Locate the cell with the specified text and output its [x, y] center coordinate. 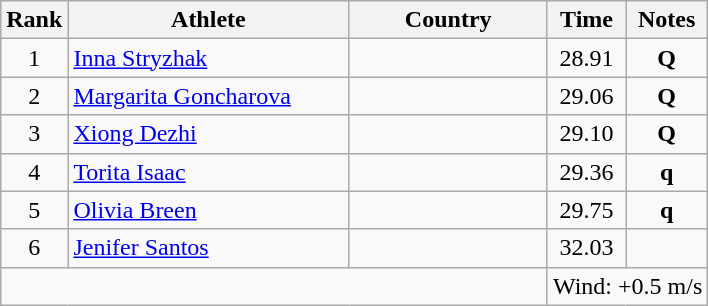
6 [34, 248]
2 [34, 96]
Inna Stryzhak [208, 58]
Torita Isaac [208, 172]
Athlete [208, 20]
Xiong Dezhi [208, 134]
Wind: +0.5 m/s [627, 286]
Olivia Breen [208, 210]
Jenifer Santos [208, 248]
Margarita Goncharova [208, 96]
29.06 [586, 96]
Rank [34, 20]
1 [34, 58]
32.03 [586, 248]
Country [448, 20]
29.10 [586, 134]
4 [34, 172]
Time [586, 20]
5 [34, 210]
28.91 [586, 58]
29.36 [586, 172]
29.75 [586, 210]
3 [34, 134]
Notes [667, 20]
